Search for the cell housing the specified text and yield its (x, y) center coordinate. 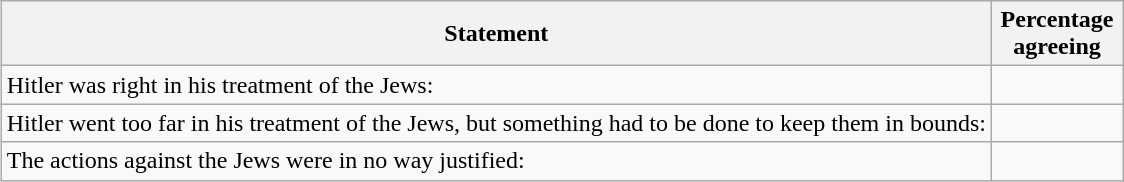
Hitler went too far in his treatment of the Jews, but something had to be done to keep them in bounds: (496, 123)
The actions against the Jews were in no way justified: (496, 161)
Hitler was right in his treatment of the Jews: (496, 85)
Percentage agreeing (1056, 34)
Statement (496, 34)
